Pinpoint the cell where the given text exists, returning its (x, y) midpoint coordinate. 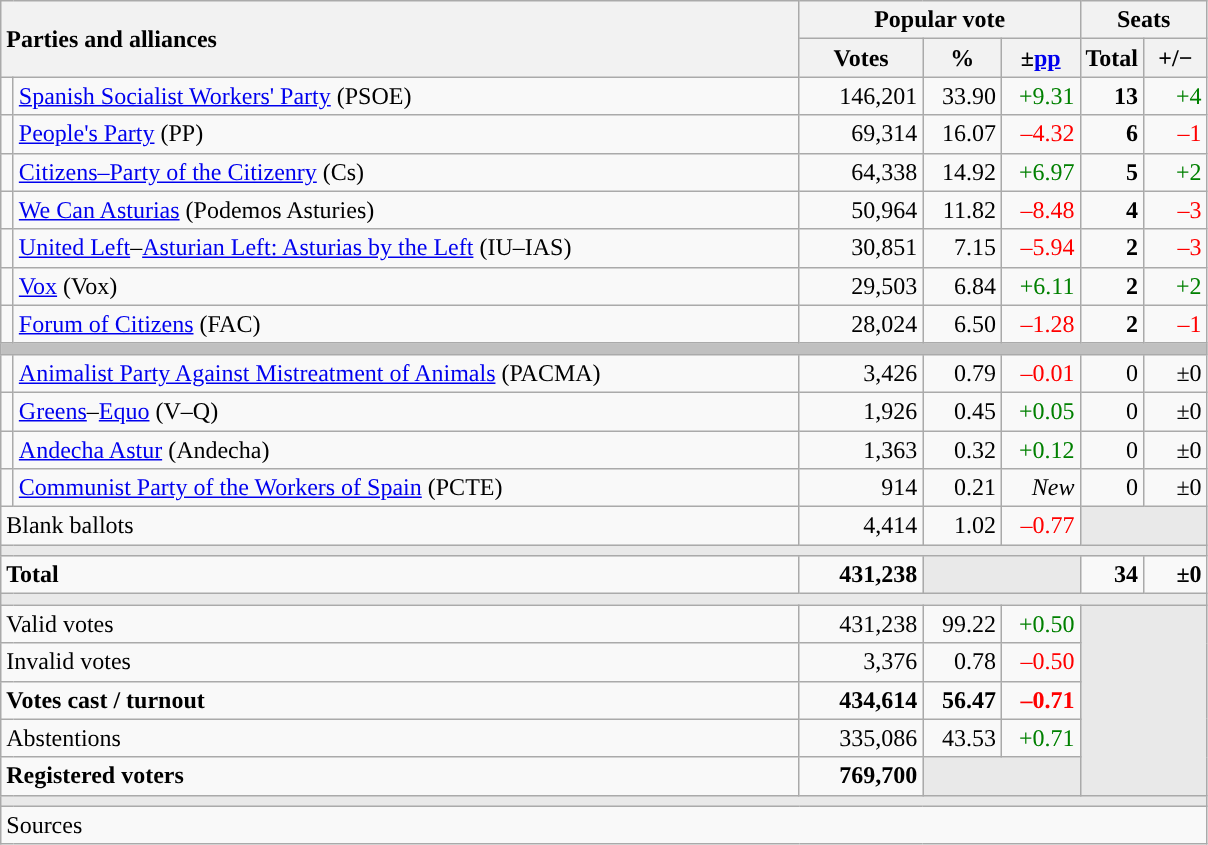
–0.50 (1040, 662)
43.53 (962, 738)
Parties and alliances (400, 39)
13 (1112, 96)
Invalid votes (400, 662)
1,363 (861, 449)
% (962, 58)
Registered voters (400, 776)
4,414 (861, 526)
Animalist Party Against Mistreatment of Animals (PACMA) (406, 373)
+0.71 (1040, 738)
34 (1112, 575)
28,024 (861, 324)
Communist Party of the Workers of Spain (PCTE) (406, 488)
Abstentions (400, 738)
Seats (1144, 20)
People's Party (PP) (406, 134)
56.47 (962, 700)
0.21 (962, 488)
+0.12 (1040, 449)
United Left–Asturian Left: Asturias by the Left (IU–IAS) (406, 248)
3,426 (861, 373)
Sources (604, 825)
69,314 (861, 134)
50,964 (861, 210)
–0.01 (1040, 373)
+0.05 (1040, 411)
Spanish Socialist Workers' Party (PSOE) (406, 96)
335,086 (861, 738)
769,700 (861, 776)
33.90 (962, 96)
–4.32 (1040, 134)
0.79 (962, 373)
0.32 (962, 449)
–1.28 (1040, 324)
Votes cast / turnout (400, 700)
–5.94 (1040, 248)
5 (1112, 172)
16.07 (962, 134)
64,338 (861, 172)
–8.48 (1040, 210)
Blank ballots (400, 526)
0.78 (962, 662)
4 (1112, 210)
–0.77 (1040, 526)
+4 (1176, 96)
6.50 (962, 324)
1,926 (861, 411)
+0.50 (1040, 624)
0.45 (962, 411)
29,503 (861, 286)
Votes (861, 58)
1.02 (962, 526)
146,201 (861, 96)
Greens–Equo (V–Q) (406, 411)
11.82 (962, 210)
Popular vote (940, 20)
Andecha Astur (Andecha) (406, 449)
Valid votes (400, 624)
6 (1112, 134)
99.22 (962, 624)
3,376 (861, 662)
30,851 (861, 248)
New (1040, 488)
+6.11 (1040, 286)
+9.31 (1040, 96)
6.84 (962, 286)
Citizens–Party of the Citizenry (Cs) (406, 172)
434,614 (861, 700)
Vox (Vox) (406, 286)
–0.71 (1040, 700)
±pp (1040, 58)
We Can Asturias (Podemos Asturies) (406, 210)
+/− (1176, 58)
14.92 (962, 172)
+6.97 (1040, 172)
7.15 (962, 248)
914 (861, 488)
Forum of Citizens (FAC) (406, 324)
